Capture the cell that displays the provided text and extract its (x, y) central coordinate. 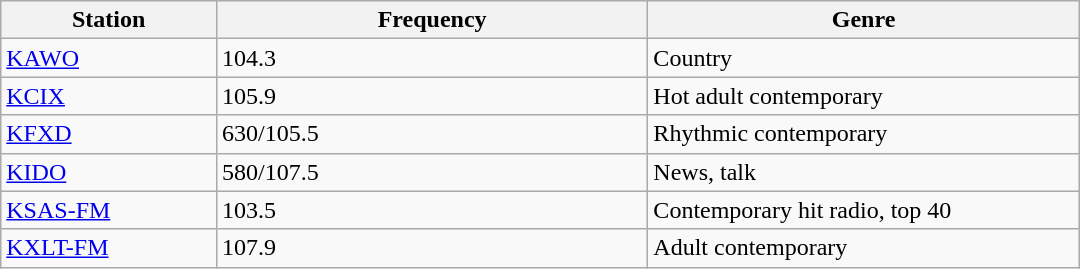
103.5 (432, 210)
KFXD (109, 134)
580/107.5 (432, 172)
KXLT-FM (109, 248)
Frequency (432, 20)
Rhythmic contemporary (864, 134)
KAWO (109, 58)
KSAS-FM (109, 210)
104.3 (432, 58)
105.9 (432, 96)
Genre (864, 20)
Contemporary hit radio, top 40 (864, 210)
Hot adult contemporary (864, 96)
630/105.5 (432, 134)
Adult contemporary (864, 248)
Country (864, 58)
Station (109, 20)
107.9 (432, 248)
News, talk (864, 172)
KIDO (109, 172)
KCIX (109, 96)
